Provide the (x, y) coordinate of the cell's center where the given text is located.  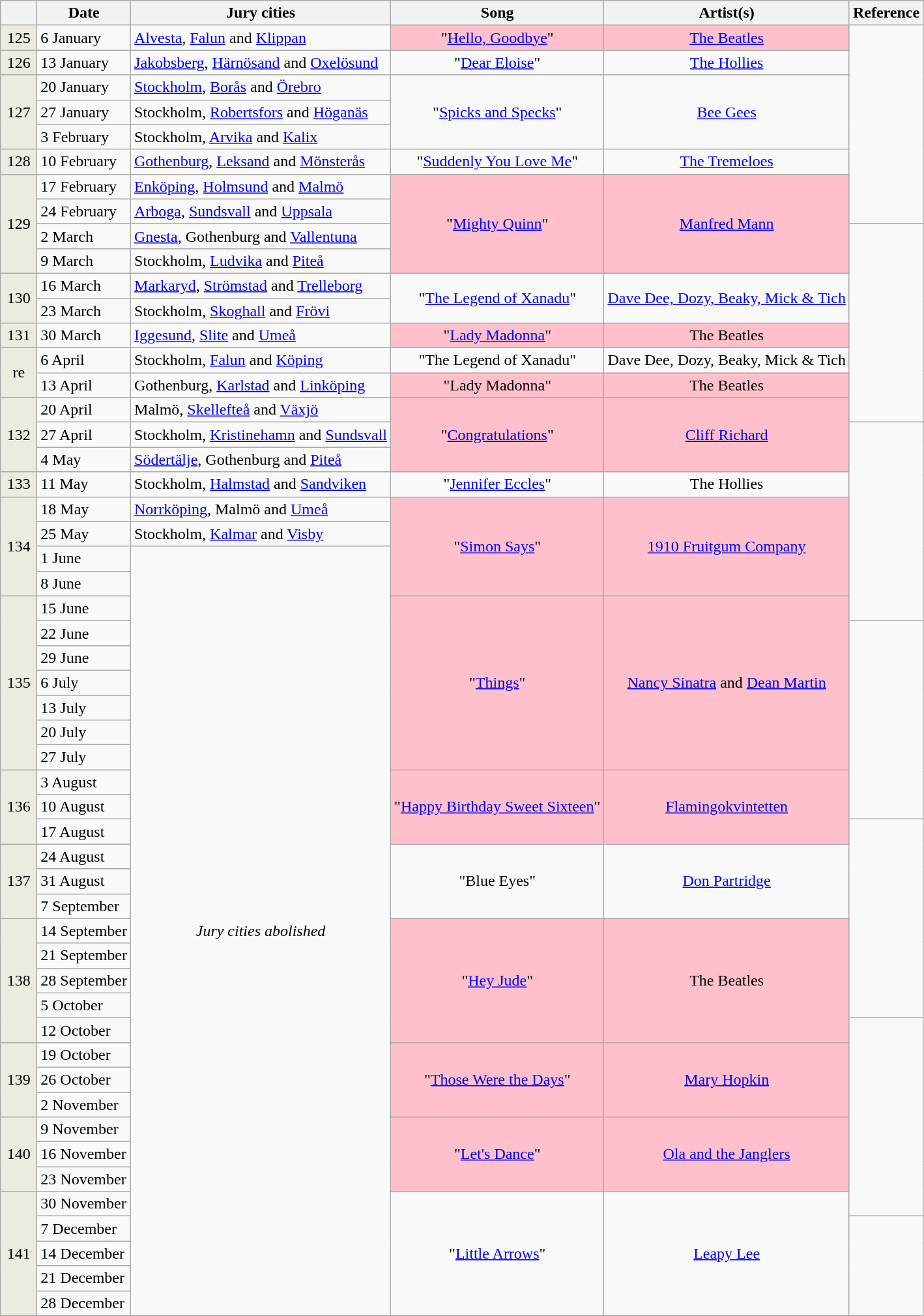
re (19, 373)
Malmö, Skellefteå and Växjö (261, 410)
Leapy Lee (727, 1253)
29 June (84, 658)
2 November (84, 1105)
30 March (84, 336)
Don Partridge (727, 881)
Stockholm, Halmstad and Sandviken (261, 484)
9 November (84, 1130)
"Hello, Goodbye" (498, 38)
Norrköping, Malmö and Umeå (261, 509)
22 June (84, 633)
"Happy Birthday Sweet Sixteen" (498, 807)
141 (19, 1253)
136 (19, 807)
10 February (84, 162)
Nancy Sinatra and Dean Martin (727, 682)
Stockholm, Kristinehamn and Sundsvall (261, 435)
"Congratulations" (498, 435)
14 September (84, 931)
Iggesund, Slite and Umeå (261, 336)
"Mighty Quinn" (498, 224)
28 December (84, 1303)
7 September (84, 906)
Date (84, 13)
4 May (84, 460)
"Let's Dance" (498, 1154)
125 (19, 38)
Södertälje, Gothenburg and Piteå (261, 460)
1 June (84, 559)
30 November (84, 1204)
Stockholm, Kalmar and Visby (261, 534)
140 (19, 1154)
138 (19, 980)
31 August (84, 881)
7 December (84, 1229)
Gothenburg, Leksand and Mönsterås (261, 162)
Reference (886, 13)
126 (19, 63)
23 November (84, 1179)
2 March (84, 236)
Jakobsberg, Härnösand and Oxelösund (261, 63)
18 May (84, 509)
17 August (84, 832)
20 April (84, 410)
129 (19, 224)
Mary Hopkin (727, 1079)
20 July (84, 733)
Stockholm, Ludvika and Piteå (261, 261)
"Jennifer Eccles" (498, 484)
5 October (84, 1005)
13 January (84, 63)
21 September (84, 956)
17 February (84, 186)
Jury cities (261, 13)
132 (19, 435)
28 September (84, 980)
131 (19, 336)
12 October (84, 1030)
Stockholm, Robertsfors and Höganäs (261, 112)
Stockholm, Borås and Örebro (261, 87)
Markaryd, Strömstad and Trelleborg (261, 285)
"Suddenly You Love Me" (498, 162)
27 April (84, 435)
3 February (84, 137)
Cliff Richard (727, 435)
Song (498, 13)
139 (19, 1079)
Enköping, Holmsund and Malmö (261, 186)
Alvesta, Falun and Klippan (261, 38)
135 (19, 682)
19 October (84, 1055)
6 April (84, 360)
"Little Arrows" (498, 1253)
Stockholm, Falun and Köping (261, 360)
Jury cities abolished (261, 931)
133 (19, 484)
26 October (84, 1079)
24 August (84, 856)
23 March (84, 311)
16 March (84, 285)
15 June (84, 608)
Bee Gees (727, 112)
25 May (84, 534)
Stockholm, Arvika and Kalix (261, 137)
16 November (84, 1154)
137 (19, 881)
Stockholm, Skoghall and Frövi (261, 311)
"Simon Says" (498, 546)
13 April (84, 385)
20 January (84, 87)
Flamingokvintetten (727, 807)
"Dear Eloise" (498, 63)
3 August (84, 782)
9 March (84, 261)
128 (19, 162)
130 (19, 298)
"Things" (498, 682)
Gothenburg, Karlstad and Linköping (261, 385)
14 December (84, 1253)
"Blue Eyes" (498, 881)
8 June (84, 583)
The Tremeloes (727, 162)
Gnesta, Gothenburg and Vallentuna (261, 236)
24 February (84, 211)
6 January (84, 38)
27 January (84, 112)
134 (19, 546)
27 July (84, 757)
21 December (84, 1278)
10 August (84, 807)
6 July (84, 682)
11 May (84, 484)
"Those Were the Days" (498, 1079)
127 (19, 112)
"Spicks and Specks" (498, 112)
Manfred Mann (727, 224)
Arboga, Sundsvall and Uppsala (261, 211)
13 July (84, 707)
1910 Fruitgum Company (727, 546)
Ola and the Janglers (727, 1154)
"Hey Jude" (498, 980)
Artist(s) (727, 13)
